Search for the cell housing the specified text and yield its [x, y] center coordinate. 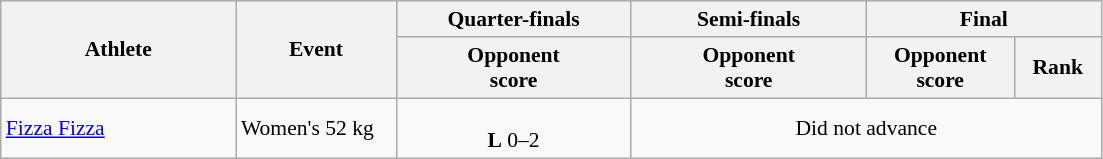
Quarter-finals [514, 19]
Event [316, 50]
Semi-finals [748, 19]
Did not advance [866, 128]
Final [984, 19]
Rank [1058, 68]
Athlete [118, 50]
L 0–2 [514, 128]
Women's 52 kg [316, 128]
Fizza Fizza [118, 128]
